Pinpoint the cell where the given text exists, returning its (X, Y) midpoint coordinate. 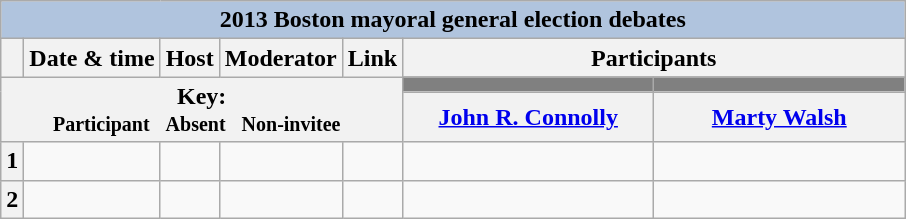
Link (372, 58)
Key: Participant Absent Non-invitee (202, 110)
2 (12, 199)
Marty Walsh (780, 117)
John R. Connolly (528, 117)
1 (12, 161)
Moderator (280, 58)
Date & time (92, 58)
Participants (654, 58)
2013 Boston mayoral general election debates (453, 20)
Host (190, 58)
